Search for the cell housing the specified text and yield its [x, y] center coordinate. 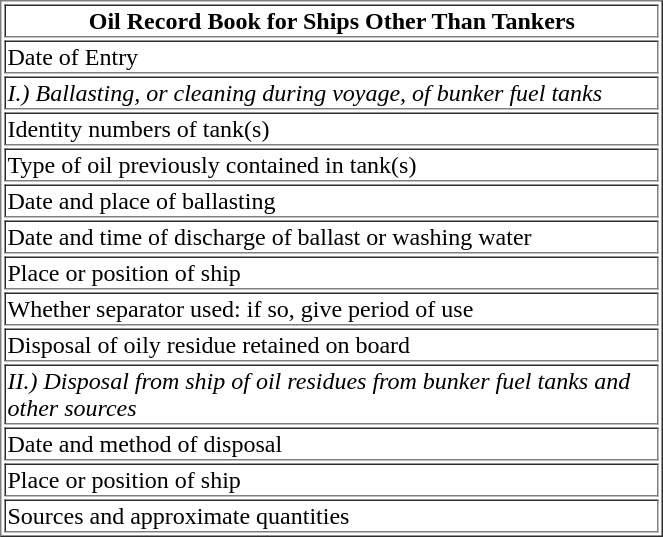
Type of oil previously contained in tank(s) [332, 164]
Date and place of ballasting [332, 200]
Date of Entry [332, 56]
Oil Record Book for Ships Other Than Tankers [332, 20]
Sources and approximate quantities [332, 516]
II.) Disposal from ship of oil residues from bunker fuel tanks and other sources [332, 394]
Identity numbers of tank(s) [332, 128]
Whether separator used: if so, give period of use [332, 308]
I.) Ballasting, or cleaning during voyage, of bunker fuel tanks [332, 92]
Date and method of disposal [332, 444]
Date and time of discharge of ballast or washing water [332, 236]
Disposal of oily residue retained on board [332, 344]
